Scan for the cell matching the given text and deliver its (x, y) coordinate at center. 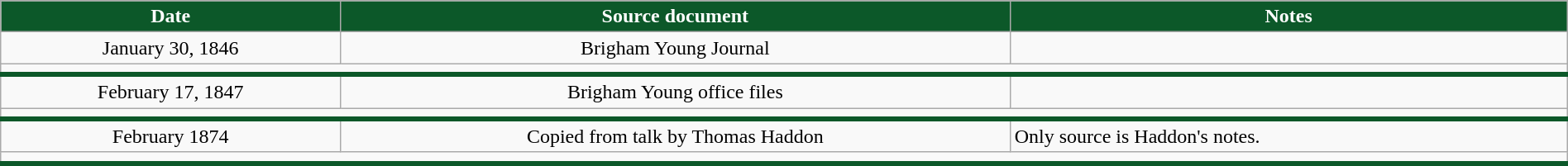
Copied from talk by Thomas Haddon (676, 135)
January 30, 1846 (170, 48)
Brigham Young office files (676, 91)
Notes (1288, 17)
Source document (676, 17)
Date (170, 17)
February 17, 1847 (170, 91)
February 1874 (170, 135)
Only source is Haddon's notes. (1288, 135)
Brigham Young Journal (676, 48)
